Determine the (x, y) coordinate at the center of the cell enclosing the given text.  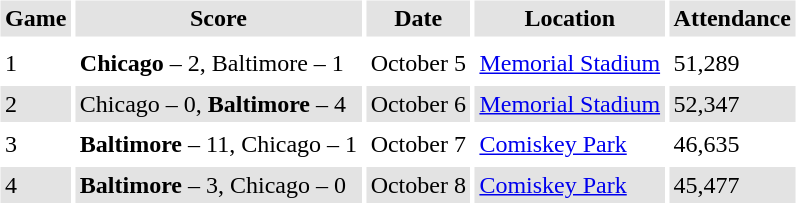
1 (35, 64)
2 (35, 104)
4 (35, 185)
3 (35, 144)
Game (35, 18)
Chicago – 0, Baltimore – 4 (218, 104)
October 5 (418, 64)
Baltimore – 3, Chicago – 0 (218, 185)
Score (218, 18)
October 6 (418, 104)
October 7 (418, 144)
October 8 (418, 185)
Date (418, 18)
Attendance (732, 18)
Baltimore – 11, Chicago – 1 (218, 144)
52,347 (732, 104)
45,477 (732, 185)
51,289 (732, 64)
Chicago – 2, Baltimore – 1 (218, 64)
Location (570, 18)
46,635 (732, 144)
